Pinpoint the cell where the given text exists, returning its [x, y] midpoint coordinate. 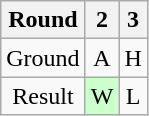
Round [43, 20]
H [133, 58]
W [102, 96]
2 [102, 20]
L [133, 96]
A [102, 58]
3 [133, 20]
Ground [43, 58]
Result [43, 96]
